Capture the cell that displays the provided text and extract its [x, y] central coordinate. 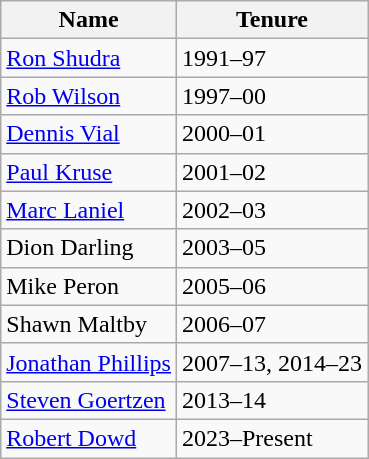
2001–02 [272, 172]
Mike Peron [89, 286]
1997–00 [272, 96]
2003–05 [272, 248]
Ron Shudra [89, 58]
2000–01 [272, 134]
2013–14 [272, 400]
Jonathan Phillips [89, 362]
Shawn Maltby [89, 324]
1991–97 [272, 58]
Dennis Vial [89, 134]
2007–13, 2014–23 [272, 362]
Robert Dowd [89, 438]
Tenure [272, 20]
Steven Goertzen [89, 400]
2023–Present [272, 438]
2002–03 [272, 210]
2005–06 [272, 286]
Name [89, 20]
Rob Wilson [89, 96]
2006–07 [272, 324]
Dion Darling [89, 248]
Marc Laniel [89, 210]
Paul Kruse [89, 172]
